Scan for the cell matching the given text and deliver its [x, y] coordinate at center. 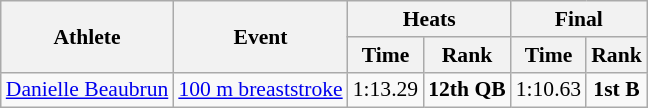
Final [579, 19]
12th QB [466, 90]
1:10.63 [548, 90]
Danielle Beaubrun [88, 90]
1:13.29 [386, 90]
100 m breaststroke [260, 90]
Heats [430, 19]
Athlete [88, 36]
1st B [616, 90]
Event [260, 36]
